Return (x, y) of the center of cell containing provided text 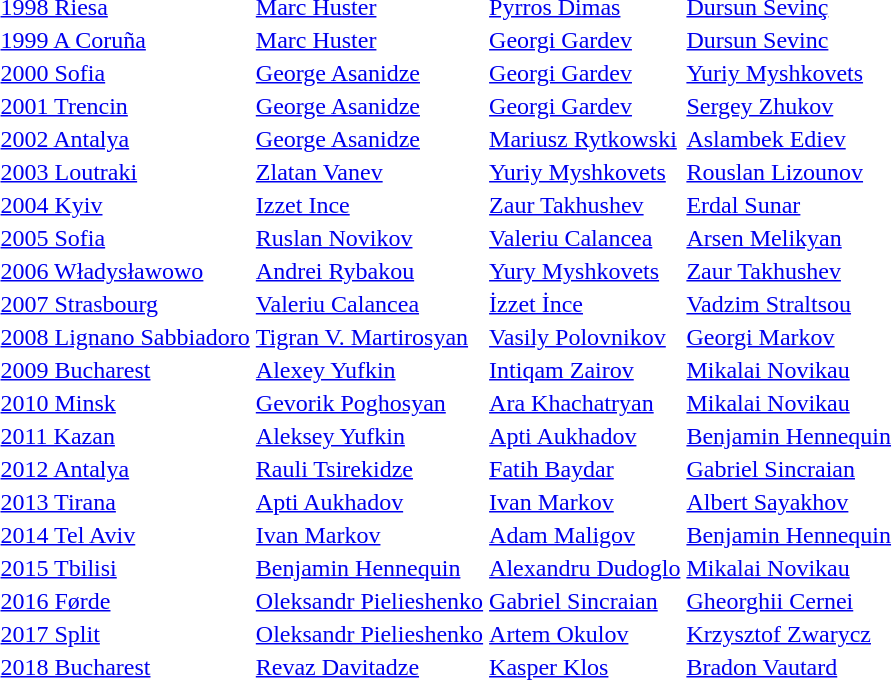
Fatih Baydar (585, 469)
Intiqam Zairov (585, 370)
Artem Okulov (585, 634)
Gabriel Sincraian (585, 601)
Tigran V. Martirosyan (369, 337)
Andrei Rybakou (369, 271)
Yuriy Myshkovets (585, 172)
Mariusz Rytkowski (585, 139)
Aleksey Yufkin (369, 436)
Benjamin Hennequin (369, 568)
Marc Huster (369, 40)
Zlatan Vanev (369, 172)
Rauli Tsirekidze (369, 469)
Ruslan Novikov (369, 238)
Adam Maligov (585, 535)
İzzet İnce (585, 304)
Vasily Polovnikov (585, 337)
Izzet Ince (369, 205)
Yury Myshkovets (585, 271)
Gevorik Poghosyan (369, 403)
Zaur Takhushev (585, 205)
Alexey Yufkin (369, 370)
Alexandru Dudoglo (585, 568)
Ara Khachatryan (585, 403)
